Return (X, Y) of the center of cell containing provided text 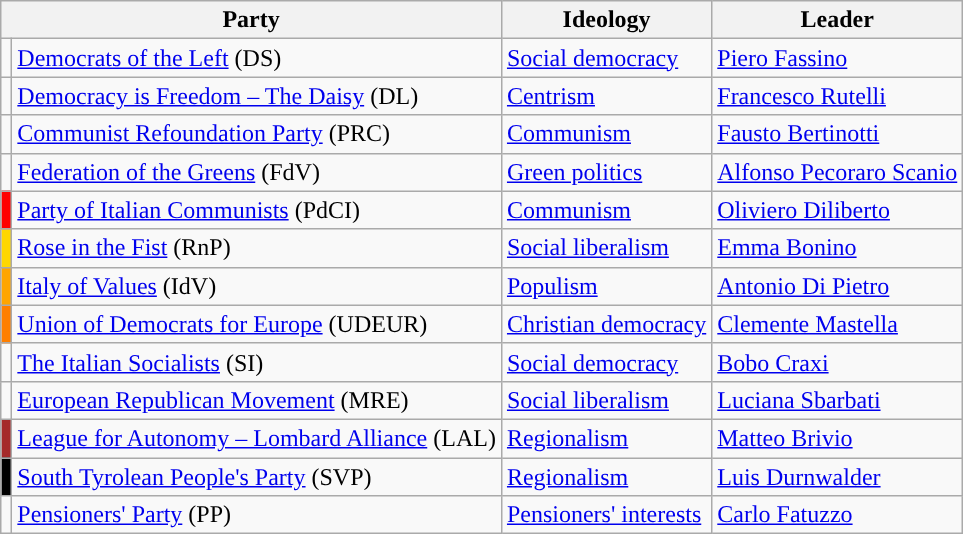
Pensioners' Party (PP) (257, 515)
Ideology (606, 20)
South Tyrolean People's Party (SVP) (257, 477)
The Italian Socialists (SI) (257, 362)
Matteo Brivio (838, 438)
Party (252, 20)
Oliviero Diliberto (838, 210)
Green politics (606, 172)
Leader (838, 20)
League for Autonomy – Lombard Alliance (LAL) (257, 438)
Carlo Fatuzzo (838, 515)
Clemente Mastella (838, 324)
Francesco Rutelli (838, 96)
Democracy is Freedom – The Daisy (DL) (257, 96)
Communist Refoundation Party (PRC) (257, 134)
Centrism (606, 96)
Luis Durnwalder (838, 477)
Bobo Craxi (838, 362)
Luciana Sbarbati (838, 400)
Populism (606, 286)
Antonio Di Pietro (838, 286)
Party of Italian Communists (PdCI) (257, 210)
Emma Bonino (838, 248)
Federation of the Greens (FdV) (257, 172)
Piero Fassino (838, 58)
Pensioners' interests (606, 515)
Christian democracy (606, 324)
Union of Democrats for Europe (UDEUR) (257, 324)
Alfonso Pecoraro Scanio (838, 172)
Democrats of the Left (DS) (257, 58)
European Republican Movement (MRE) (257, 400)
Fausto Bertinotti (838, 134)
Rose in the Fist (RnP) (257, 248)
Italy of Values (IdV) (257, 286)
